Identify which cell holds the provided text, then report its [X, Y] central coordinate. 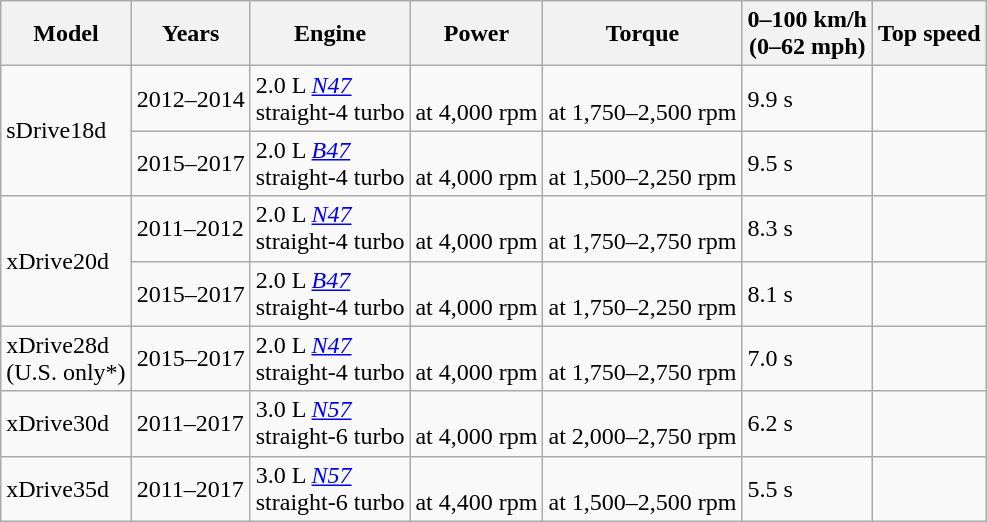
sDrive18d [66, 131]
Torque [642, 34]
xDrive28d (U.S. only*) [66, 358]
5.5 s [807, 488]
Years [190, 34]
Engine [330, 34]
at 1,750–2,500 rpm [642, 98]
8.3 s [807, 228]
0–100 km/h (0–62 mph) [807, 34]
at 4,400 rpm [476, 488]
at 2,000–2,750 rpm [642, 424]
9.9 s [807, 98]
8.1 s [807, 294]
Top speed [929, 34]
at 1,500–2,250 rpm [642, 164]
2011–2012 [190, 228]
xDrive35d [66, 488]
at 1,500–2,500 rpm [642, 488]
6.2 s [807, 424]
9.5 s [807, 164]
2012–2014 [190, 98]
7.0 s [807, 358]
at 1,750–2,250 rpm [642, 294]
xDrive20d [66, 261]
Model [66, 34]
Power [476, 34]
xDrive30d [66, 424]
